Find where the given text appears and provide that cell's center as (x, y) coordinate. 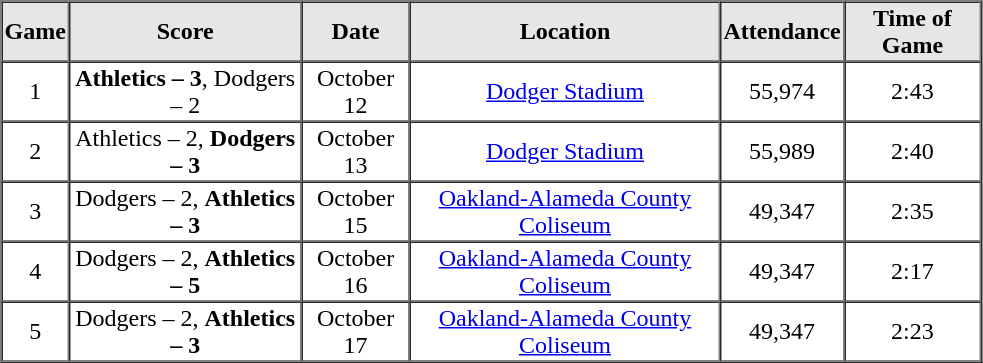
Score (186, 32)
Athletics – 2, Dodgers – 3 (186, 152)
4 (36, 272)
2:40 (912, 152)
Game (36, 32)
October 15 (356, 212)
3 (36, 212)
October 17 (356, 332)
1 (36, 92)
2:43 (912, 92)
2 (36, 152)
5 (36, 332)
October 16 (356, 272)
Attendance (782, 32)
Location (566, 32)
2:35 (912, 212)
Date (356, 32)
October 13 (356, 152)
October 12 (356, 92)
2:23 (912, 332)
Time of Game (912, 32)
Dodgers – 2, Athletics – 5 (186, 272)
Athletics – 3, Dodgers – 2 (186, 92)
55,974 (782, 92)
55,989 (782, 152)
2:17 (912, 272)
